From the cell containing the given text, extract its center point as [x, y] coordinate. 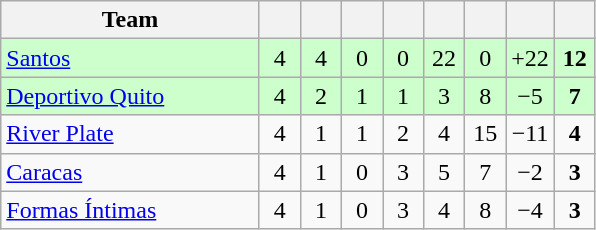
+22 [530, 58]
12 [574, 58]
River Plate [130, 134]
Team [130, 20]
−2 [530, 172]
Caracas [130, 172]
−11 [530, 134]
15 [486, 134]
Santos [130, 58]
Deportivo Quito [130, 96]
22 [444, 58]
5 [444, 172]
−5 [530, 96]
−4 [530, 210]
Formas Íntimas [130, 210]
